Find where the given text appears and provide that cell's center as (x, y) coordinate. 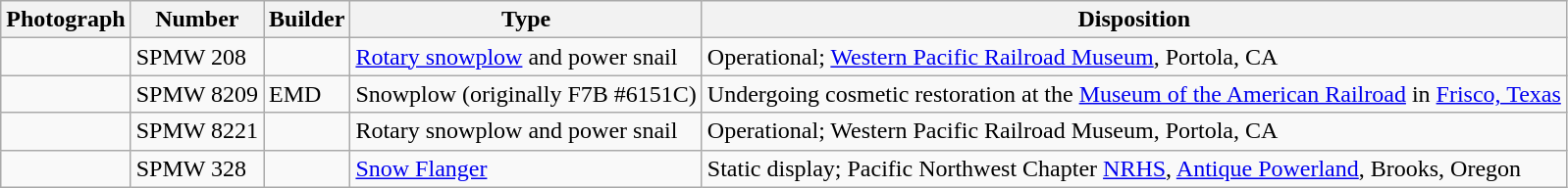
Static display; Pacific Northwest Chapter NRHS, Antique Powerland, Brooks, Oregon (1134, 168)
EMD (306, 94)
Builder (306, 20)
Number (196, 20)
SPMW 8221 (196, 131)
Type (526, 20)
Snowplow (originally F7B #6151C) (526, 94)
Snow Flanger (526, 168)
SPMW 208 (196, 57)
SPMW 8209 (196, 94)
Undergoing cosmetic restoration at the Museum of the American Railroad in Frisco, Texas (1134, 94)
SPMW 328 (196, 168)
Disposition (1134, 20)
Photograph (66, 20)
